Determine the [X, Y] coordinate at the center of the cell enclosing the given text.  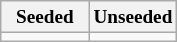
Unseeded [133, 17]
Seeded [45, 17]
